Output the [x, y] coordinate of the center of the cell containing the given text.  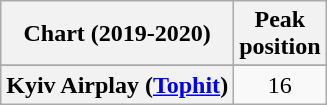
Kyiv Airplay (Tophit) [118, 85]
Chart (2019-2020) [118, 34]
16 [280, 85]
Peakposition [280, 34]
